Identify which cell holds the provided text, then report its [X, Y] central coordinate. 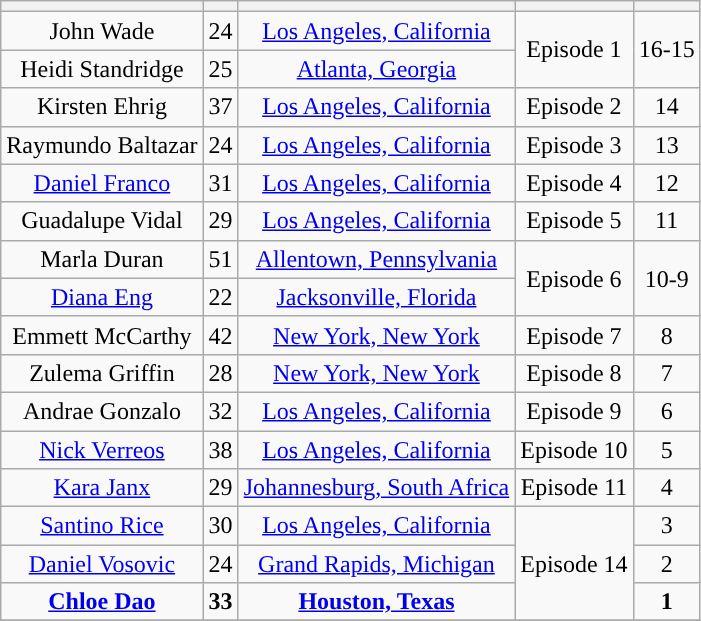
Chloe Dao [102, 602]
12 [666, 183]
Episode 3 [574, 145]
Andrae Gonzalo [102, 411]
Marla Duran [102, 259]
Raymundo Baltazar [102, 145]
5 [666, 449]
John Wade [102, 31]
38 [220, 449]
28 [220, 373]
2 [666, 564]
31 [220, 183]
Zulema Griffin [102, 373]
37 [220, 107]
3 [666, 526]
Episode 11 [574, 488]
Episode 6 [574, 278]
1 [666, 602]
4 [666, 488]
Kara Janx [102, 488]
8 [666, 335]
Grand Rapids, Michigan [376, 564]
25 [220, 69]
Johannesburg, South Africa [376, 488]
Daniel Franco [102, 183]
Episode 1 [574, 50]
30 [220, 526]
42 [220, 335]
Episode 8 [574, 373]
16-15 [666, 50]
Episode 14 [574, 564]
Episode 10 [574, 449]
Allentown, Pennsylvania [376, 259]
Houston, Texas [376, 602]
6 [666, 411]
10-9 [666, 278]
22 [220, 297]
Episode 7 [574, 335]
Kirsten Ehrig [102, 107]
Episode 5 [574, 221]
33 [220, 602]
Emmett McCarthy [102, 335]
Daniel Vosovic [102, 564]
Episode 9 [574, 411]
51 [220, 259]
Guadalupe Vidal [102, 221]
Santino Rice [102, 526]
Atlanta, Georgia [376, 69]
Heidi Standridge [102, 69]
Episode 4 [574, 183]
14 [666, 107]
Nick Verreos [102, 449]
32 [220, 411]
Jacksonville, Florida [376, 297]
11 [666, 221]
Episode 2 [574, 107]
13 [666, 145]
7 [666, 373]
Diana Eng [102, 297]
